Scan for the cell matching the given text and deliver its [X, Y] coordinate at center. 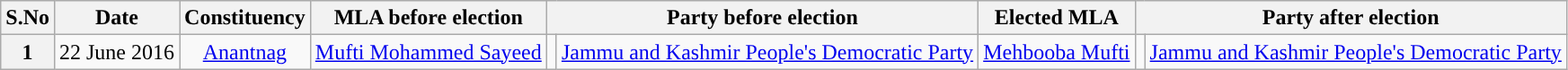
1 [28, 52]
Party after election [1351, 18]
Mufti Mohammed Sayeed [428, 52]
Mehbooba Mufti [1057, 52]
Anantnag [245, 52]
22 June 2016 [117, 52]
Date [117, 18]
Elected MLA [1057, 18]
S.No [28, 18]
Party before election [762, 18]
Constituency [245, 18]
MLA before election [428, 18]
